For the text-containing cell, return its midpoint in (x, y) coordinate format. 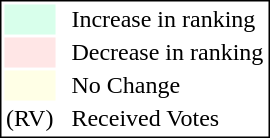
(RV) (29, 119)
No Change (168, 85)
Received Votes (168, 119)
Decrease in ranking (168, 53)
Increase in ranking (168, 19)
